Determine the (x, y) coordinate at the center of the cell enclosing the given text.  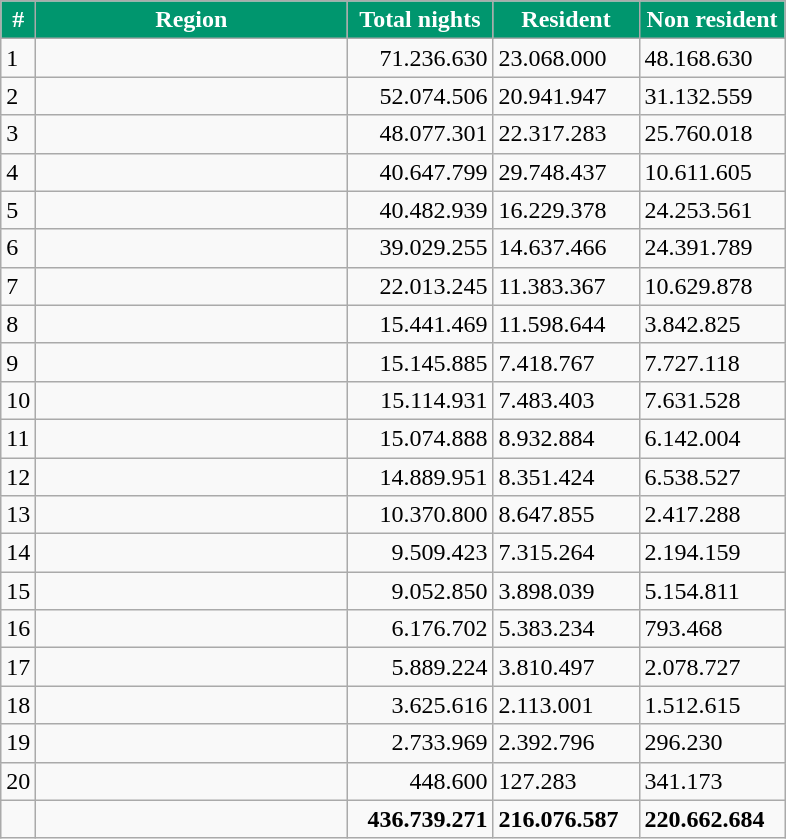
436.739.271 (420, 819)
2.733.969 (420, 743)
15.441.469 (420, 324)
11.598.644 (566, 324)
12 (18, 477)
5 (18, 210)
15 (18, 591)
3.898.039 (566, 591)
2.417.288 (712, 515)
9 (18, 362)
216.076.587 (566, 819)
5.154.811 (712, 591)
22.317.283 (566, 134)
15.114.931 (420, 400)
40.482.939 (420, 210)
25.760.018 (712, 134)
2 (18, 96)
48.077.301 (420, 134)
14 (18, 553)
10 (18, 400)
Non resident (712, 20)
2.078.727 (712, 667)
11 (18, 438)
22.013.245 (420, 286)
48.168.630 (712, 58)
24.391.789 (712, 248)
Region (192, 20)
39.029.255 (420, 248)
# (18, 20)
2.113.001 (566, 705)
15.074.888 (420, 438)
29.748.437 (566, 172)
4 (18, 172)
11.383.367 (566, 286)
793.468 (712, 629)
2.392.796 (566, 743)
10.629.878 (712, 286)
7 (18, 286)
71.236.630 (420, 58)
7.315.264 (566, 553)
31.132.559 (712, 96)
5.889.224 (420, 667)
13 (18, 515)
15.145.885 (420, 362)
7.631.528 (712, 400)
448.600 (420, 781)
1 (18, 58)
Resident (566, 20)
10.370.800 (420, 515)
6 (18, 248)
14.889.951 (420, 477)
3.810.497 (566, 667)
296.230 (712, 743)
8.647.855 (566, 515)
9.052.850 (420, 591)
341.173 (712, 781)
3.625.616 (420, 705)
19 (18, 743)
20 (18, 781)
2.194.159 (712, 553)
20.941.947 (566, 96)
220.662.684 (712, 819)
1.512.615 (712, 705)
Total nights (420, 20)
127.283 (566, 781)
6.176.702 (420, 629)
9.509.423 (420, 553)
40.647.799 (420, 172)
10.611.605 (712, 172)
8.932.884 (566, 438)
6.538.527 (712, 477)
14.637.466 (566, 248)
17 (18, 667)
24.253.561 (712, 210)
52.074.506 (420, 96)
8.351.424 (566, 477)
7.483.403 (566, 400)
3 (18, 134)
23.068.000 (566, 58)
18 (18, 705)
16.229.378 (566, 210)
7.727.118 (712, 362)
3.842.825 (712, 324)
7.418.767 (566, 362)
5.383.234 (566, 629)
8 (18, 324)
16 (18, 629)
6.142.004 (712, 438)
